Locate the cell with the specified text and output its (X, Y) center coordinate. 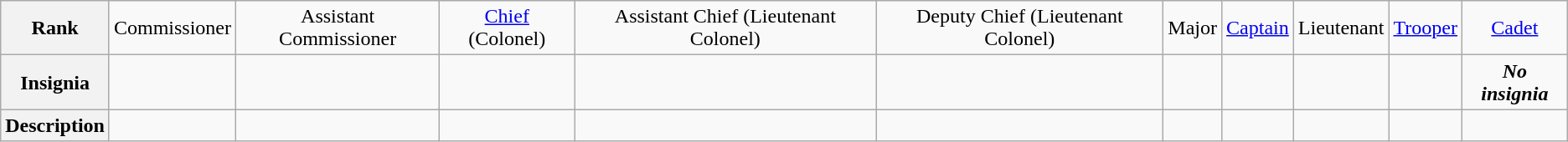
Commissioner (173, 28)
Major (1193, 28)
No insignia (1514, 82)
Lieutenant (1341, 28)
Assistant Chief (Lieutenant Colonel) (725, 28)
Chief (Colonel) (508, 28)
Insignia (55, 82)
Trooper (1426, 28)
Captain (1258, 28)
Cadet (1514, 28)
Assistant Commissioner (338, 28)
Description (55, 125)
Rank (55, 28)
Deputy Chief (Lieutenant Colonel) (1020, 28)
